Provide the (X, Y) coordinate of the cell's center where the given text is located.  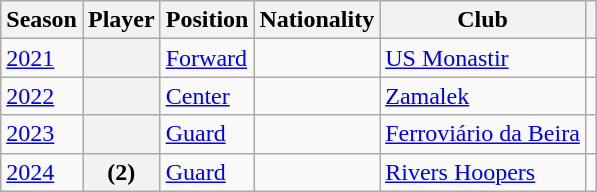
(2) (121, 172)
Ferroviário da Beira (483, 134)
Season (42, 20)
2024 (42, 172)
2022 (42, 96)
Zamalek (483, 96)
Center (207, 96)
Rivers Hoopers (483, 172)
Nationality (317, 20)
2023 (42, 134)
2021 (42, 58)
Forward (207, 58)
Player (121, 20)
Position (207, 20)
Club (483, 20)
US Monastir (483, 58)
